For the text-containing cell, return its midpoint in (x, y) coordinate format. 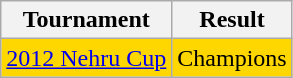
Tournament (86, 20)
Champions (232, 58)
2012 Nehru Cup (86, 58)
Result (232, 20)
